Pinpoint the cell where the given text exists, returning its (X, Y) midpoint coordinate. 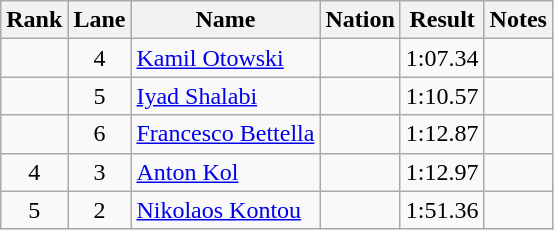
Nation (360, 20)
Notes (518, 20)
Lane (100, 20)
1:12.87 (442, 134)
3 (100, 172)
2 (100, 210)
Iyad Shalabi (226, 96)
1:12.97 (442, 172)
Kamil Otowski (226, 58)
1:10.57 (442, 96)
1:07.34 (442, 58)
6 (100, 134)
Result (442, 20)
Francesco Bettella (226, 134)
Rank (34, 20)
1:51.36 (442, 210)
Nikolaos Kontou (226, 210)
Anton Kol (226, 172)
Name (226, 20)
